Scan for the cell matching the given text and deliver its [X, Y] coordinate at center. 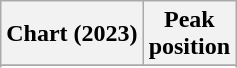
Chart (2023) [72, 34]
Peakposition [189, 34]
